Return the (X, Y) coordinate for the center point of the cell that contains the specified text.  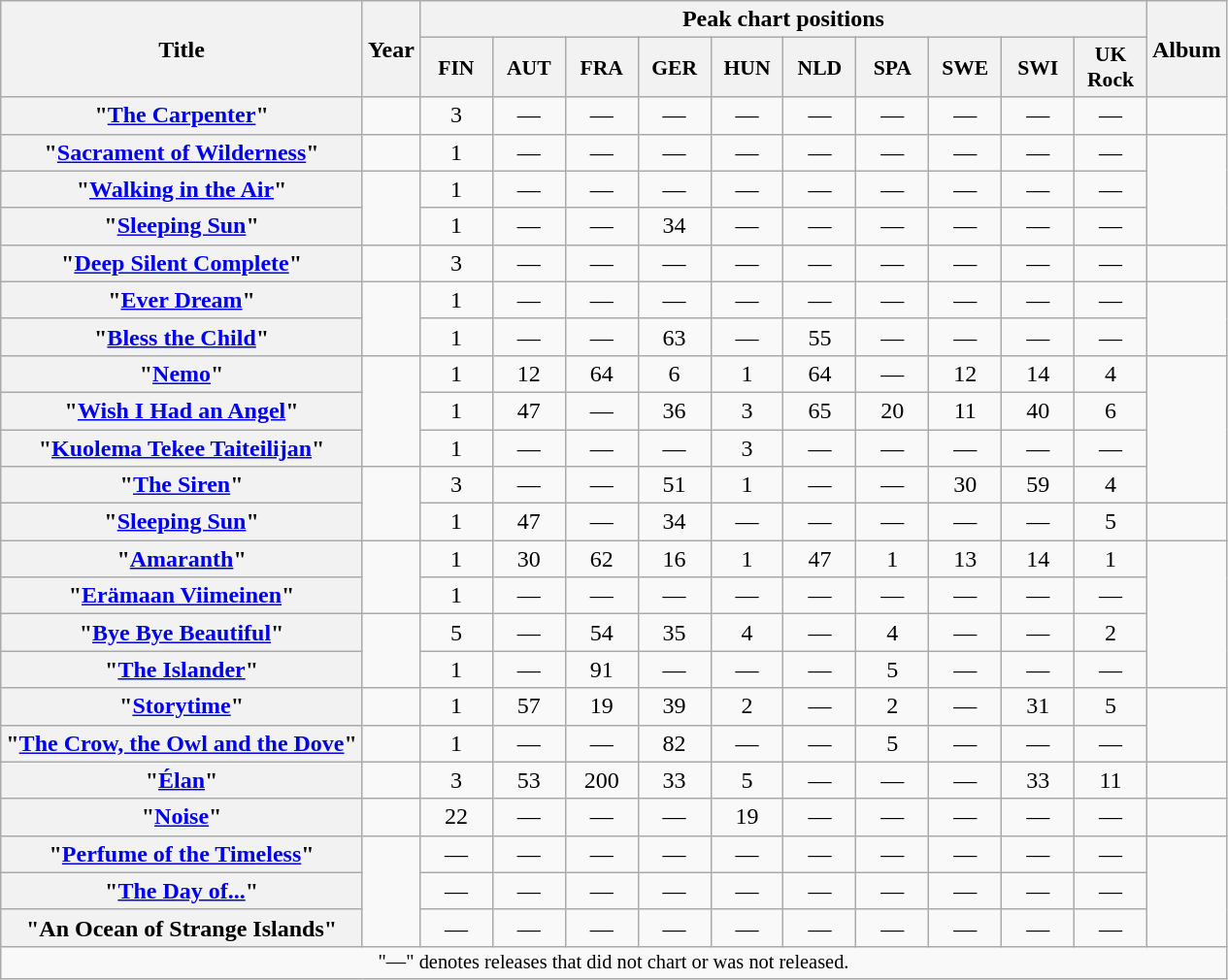
59 (1039, 485)
HUN (747, 68)
"The Siren" (183, 485)
22 (456, 817)
51 (674, 485)
"Kuolema Tekee Taiteilijan" (183, 447)
"Ever Dream" (183, 300)
AUT (528, 68)
SWI (1039, 68)
"The Carpenter" (183, 115)
"An Ocean of Strange Islands" (183, 928)
82 (674, 743)
FRA (602, 68)
35 (674, 633)
"Nemo" (183, 374)
"Erämaan Viimeinen" (183, 596)
SWE (965, 68)
FIN (456, 68)
16 (674, 559)
65 (819, 410)
200 (602, 780)
62 (602, 559)
GER (674, 68)
39 (674, 706)
SPA (893, 68)
"Walking in the Air" (183, 189)
57 (528, 706)
20 (893, 410)
"—" denotes releases that did not chart or was not released. (614, 963)
Title (183, 49)
Year (390, 49)
Album (1186, 49)
"Perfume of the Timeless" (183, 854)
"The Islander" (183, 670)
"Bless the Child" (183, 337)
UKRock (1111, 68)
"Storytime" (183, 706)
"Élan" (183, 780)
"Sacrament of Wilderness" (183, 152)
"Deep Silent Complete" (183, 263)
"The Day of..." (183, 891)
55 (819, 337)
63 (674, 337)
13 (965, 559)
31 (1039, 706)
40 (1039, 410)
54 (602, 633)
36 (674, 410)
91 (602, 670)
53 (528, 780)
Peak chart positions (782, 19)
"Bye Bye Beautiful" (183, 633)
"The Crow, the Owl and the Dove" (183, 743)
"Amaranth" (183, 559)
"Wish I Had an Angel" (183, 410)
"Noise" (183, 817)
NLD (819, 68)
